Output the [X, Y] coordinate of the center of the cell containing the given text.  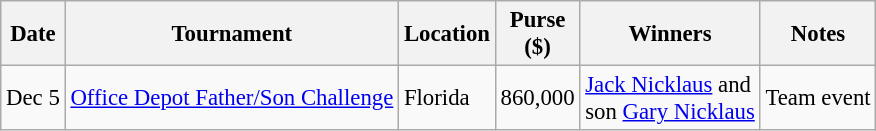
Purse($) [538, 34]
Office Depot Father/Son Challenge [232, 98]
Dec 5 [33, 98]
Winners [670, 34]
Tournament [232, 34]
Location [448, 34]
860,000 [538, 98]
Team event [818, 98]
Florida [448, 98]
Date [33, 34]
Notes [818, 34]
Jack Nicklaus andson Gary Nicklaus [670, 98]
